Detect which cell encompasses the target text, then output its [x, y] center coordinate. 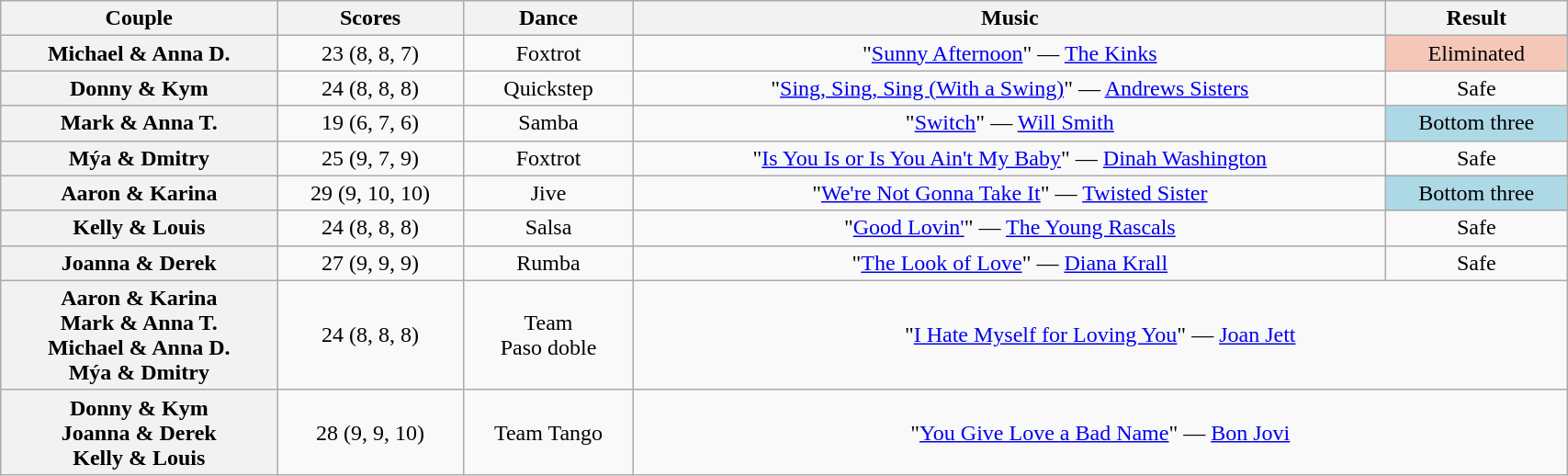
"Sunny Afternoon" — The Kinks [1010, 53]
"We're Not Gonna Take It" — Twisted Sister [1010, 193]
TeamPaso doble [547, 334]
"Switch" — Will Smith [1010, 123]
28 (9, 9, 10) [370, 432]
"Sing, Sing, Sing (With a Swing)" — Andrews Sisters [1010, 88]
Result [1477, 18]
"I Hate Myself for Loving You" — Joan Jett [1100, 334]
Eliminated [1477, 53]
Salsa [547, 228]
Scores [370, 18]
Samba [547, 123]
Music [1010, 18]
Aaron & KarinaMark & Anna T.Michael & Anna D.Mýa & Dmitry [140, 334]
Dance [547, 18]
27 (9, 9, 9) [370, 263]
Mark & Anna T. [140, 123]
Joanna & Derek [140, 263]
Aaron & Karina [140, 193]
Donny & Kym [140, 88]
"The Look of Love" — Diana Krall [1010, 263]
Couple [140, 18]
Donny & KymJoanna & DerekKelly & Louis [140, 432]
Michael & Anna D. [140, 53]
Quickstep [547, 88]
"Good Lovin'" — The Young Rascals [1010, 228]
Kelly & Louis [140, 228]
29 (9, 10, 10) [370, 193]
Mýa & Dmitry [140, 158]
Rumba [547, 263]
25 (9, 7, 9) [370, 158]
Jive [547, 193]
"You Give Love a Bad Name" — Bon Jovi [1100, 432]
"Is You Is or Is You Ain't My Baby" — Dinah Washington [1010, 158]
19 (6, 7, 6) [370, 123]
23 (8, 8, 7) [370, 53]
Team Tango [547, 432]
